Determine the [x, y] coordinate at the center of the cell enclosing the given text.  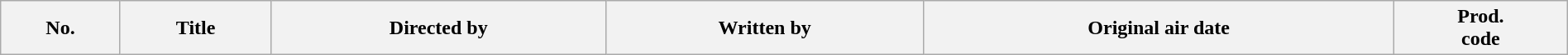
Original air date [1159, 28]
Prod.code [1481, 28]
No. [61, 28]
Title [195, 28]
Written by [765, 28]
Directed by [438, 28]
